Scan for the cell matching the given text and deliver its (X, Y) coordinate at center. 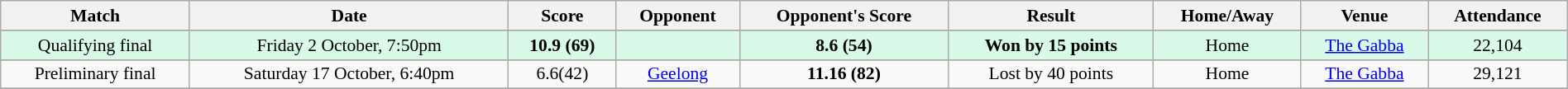
6.6(42) (562, 74)
Opponent (678, 16)
8.6 (54) (844, 45)
11.16 (82) (844, 74)
Date (349, 16)
Home/Away (1227, 16)
Opponent's Score (844, 16)
Preliminary final (96, 74)
Attendance (1499, 16)
Qualifying final (96, 45)
29,121 (1499, 74)
22,104 (1499, 45)
Geelong (678, 74)
10.9 (69) (562, 45)
Saturday 17 October, 6:40pm (349, 74)
Match (96, 16)
Won by 15 points (1051, 45)
Lost by 40 points (1051, 74)
Venue (1365, 16)
Friday 2 October, 7:50pm (349, 45)
Score (562, 16)
Result (1051, 16)
